Find where the given text appears and provide that cell's center as [x, y] coordinate. 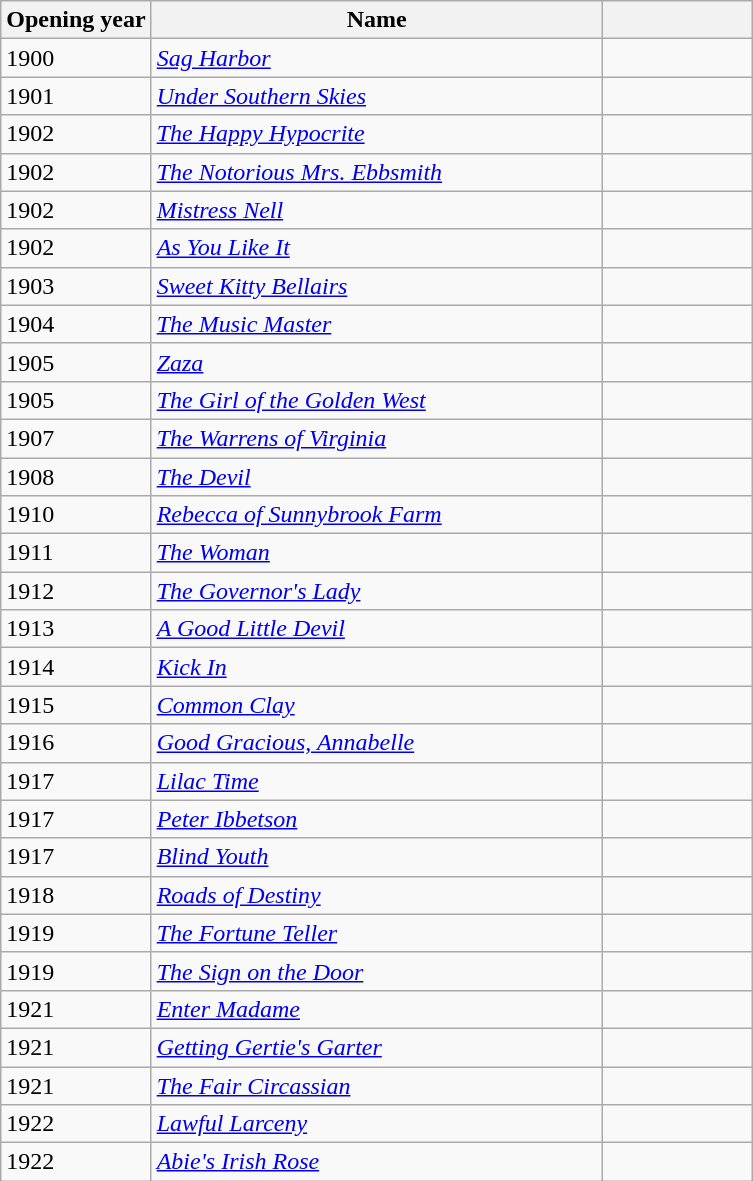
The Notorious Mrs. Ebbsmith [376, 172]
The Devil [376, 477]
Opening year [76, 20]
Mistress Nell [376, 210]
Sweet Kitty Bellairs [376, 286]
The Girl of the Golden West [376, 400]
1914 [76, 667]
1910 [76, 515]
The Sign on the Door [376, 971]
1903 [76, 286]
Lawful Larceny [376, 1124]
As You Like It [376, 248]
1907 [76, 438]
A Good Little Devil [376, 629]
1904 [76, 324]
Enter Madame [376, 1009]
1915 [76, 705]
1911 [76, 553]
Peter Ibbetson [376, 819]
Zaza [376, 362]
The Music Master [376, 324]
Good Gracious, Annabelle [376, 743]
The Warrens of Virginia [376, 438]
The Woman [376, 553]
1918 [76, 895]
1912 [76, 591]
Roads of Destiny [376, 895]
Under Southern Skies [376, 96]
1908 [76, 477]
The Happy Hypocrite [376, 134]
Common Clay [376, 705]
Blind Youth [376, 857]
Sag Harbor [376, 58]
1916 [76, 743]
1900 [76, 58]
The Fair Circassian [376, 1085]
Getting Gertie's Garter [376, 1047]
Name [376, 20]
The Governor's Lady [376, 591]
The Fortune Teller [376, 933]
Rebecca of Sunnybrook Farm [376, 515]
1901 [76, 96]
Kick In [376, 667]
Abie's Irish Rose [376, 1162]
1913 [76, 629]
Lilac Time [376, 781]
